Return the [x, y] coordinate for the center point of the cell that contains the specified text.  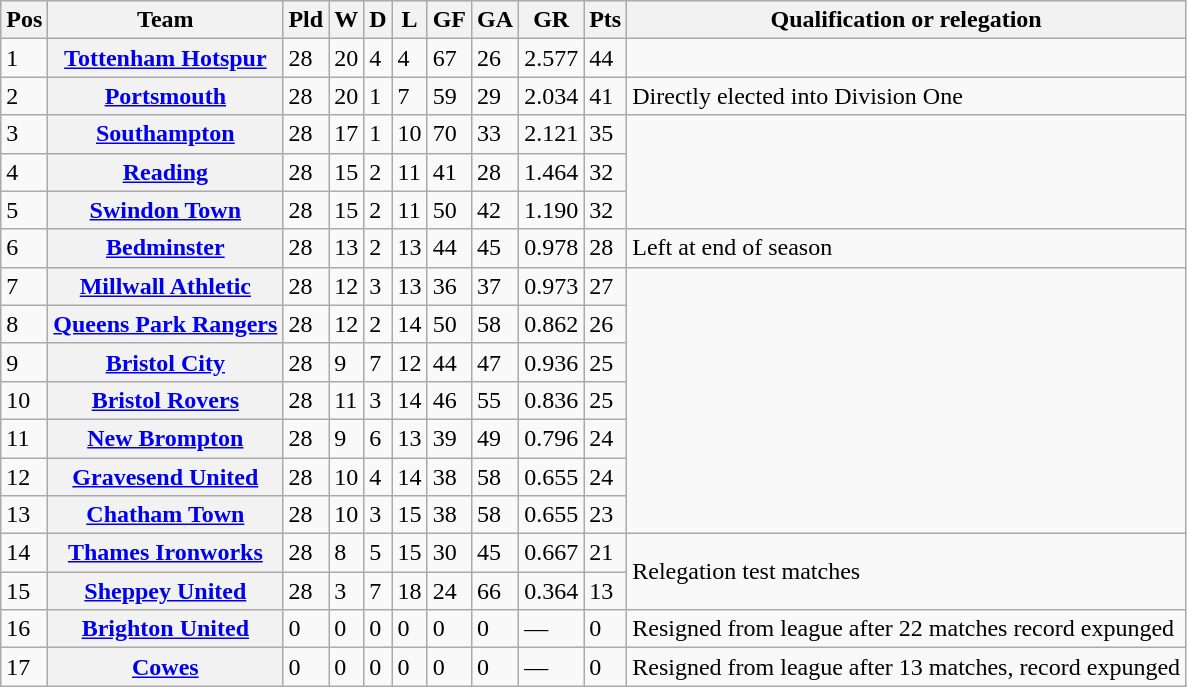
Pos [24, 20]
GR [552, 20]
Left at end of season [906, 248]
L [410, 20]
36 [449, 286]
49 [496, 438]
Bristol Rovers [166, 400]
Thames Ironworks [166, 553]
2.034 [552, 96]
Bristol City [166, 362]
67 [449, 58]
Swindon Town [166, 210]
23 [606, 515]
Qualification or relegation [906, 20]
66 [496, 591]
18 [410, 591]
Chatham Town [166, 515]
W [346, 20]
0.936 [552, 362]
New Brompton [166, 438]
Portsmouth [166, 96]
0.667 [552, 553]
Resigned from league after 22 matches record expunged [906, 629]
2.121 [552, 134]
46 [449, 400]
Resigned from league after 13 matches, record expunged [906, 667]
Bedminster [166, 248]
42 [496, 210]
1.190 [552, 210]
0.364 [552, 591]
0.836 [552, 400]
GA [496, 20]
70 [449, 134]
0.978 [552, 248]
16 [24, 629]
Sheppey United [166, 591]
35 [606, 134]
30 [449, 553]
27 [606, 286]
Pld [306, 20]
1.464 [552, 172]
47 [496, 362]
GF [449, 20]
59 [449, 96]
33 [496, 134]
Directly elected into Division One [906, 96]
Brighton United [166, 629]
0.862 [552, 324]
Relegation test matches [906, 572]
29 [496, 96]
0.973 [552, 286]
Tottenham Hotspur [166, 58]
55 [496, 400]
39 [449, 438]
D [378, 20]
Millwall Athletic [166, 286]
Southampton [166, 134]
Queens Park Rangers [166, 324]
Team [166, 20]
Pts [606, 20]
37 [496, 286]
Cowes [166, 667]
Reading [166, 172]
21 [606, 553]
Gravesend United [166, 477]
0.796 [552, 438]
2.577 [552, 58]
